Identify which cell holds the provided text, then report its [x, y] central coordinate. 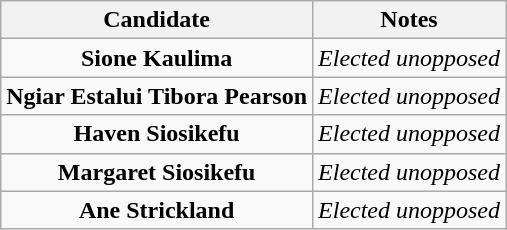
Sione Kaulima [157, 58]
Notes [410, 20]
Margaret Siosikefu [157, 172]
Ngiar Estalui Tibora Pearson [157, 96]
Haven Siosikefu [157, 134]
Ane Strickland [157, 210]
Candidate [157, 20]
